From the cell containing the given text, extract its center point as (x, y) coordinate. 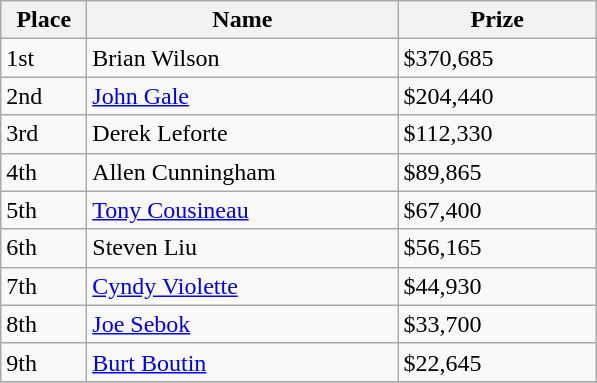
$370,685 (498, 58)
Prize (498, 20)
9th (44, 362)
$44,930 (498, 286)
$89,865 (498, 172)
Allen Cunningham (242, 172)
$56,165 (498, 248)
2nd (44, 96)
Brian Wilson (242, 58)
8th (44, 324)
$67,400 (498, 210)
John Gale (242, 96)
Name (242, 20)
6th (44, 248)
Place (44, 20)
$33,700 (498, 324)
Joe Sebok (242, 324)
Derek Leforte (242, 134)
3rd (44, 134)
7th (44, 286)
$112,330 (498, 134)
Cyndy Violette (242, 286)
$204,440 (498, 96)
4th (44, 172)
Burt Boutin (242, 362)
1st (44, 58)
5th (44, 210)
Tony Cousineau (242, 210)
Steven Liu (242, 248)
$22,645 (498, 362)
